Extract the (X, Y) coordinate from the center of the cell holding the provided text.  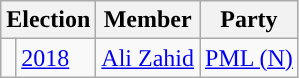
Member (148, 20)
Party (250, 20)
Ali Zahid (148, 58)
Election (48, 20)
2018 (56, 58)
PML (N) (250, 58)
